Identify which cell holds the provided text, then report its [X, Y] central coordinate. 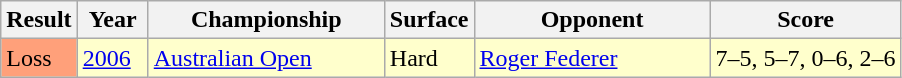
Roger Federer [592, 58]
Opponent [592, 20]
Loss [39, 58]
2006 [112, 58]
7–5, 5–7, 0–6, 2–6 [806, 58]
Championship [266, 20]
Surface [429, 20]
Australian Open [266, 58]
Hard [429, 58]
Year [112, 20]
Score [806, 20]
Result [39, 20]
